Locate the cell with the specified text and output its [x, y] center coordinate. 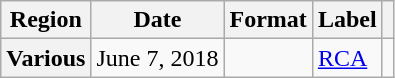
Region [46, 20]
Label [347, 20]
Format [268, 20]
Date [158, 20]
RCA [347, 58]
June 7, 2018 [158, 58]
Various [46, 58]
